Determine the [X, Y] coordinate at the center of the cell enclosing the given text.  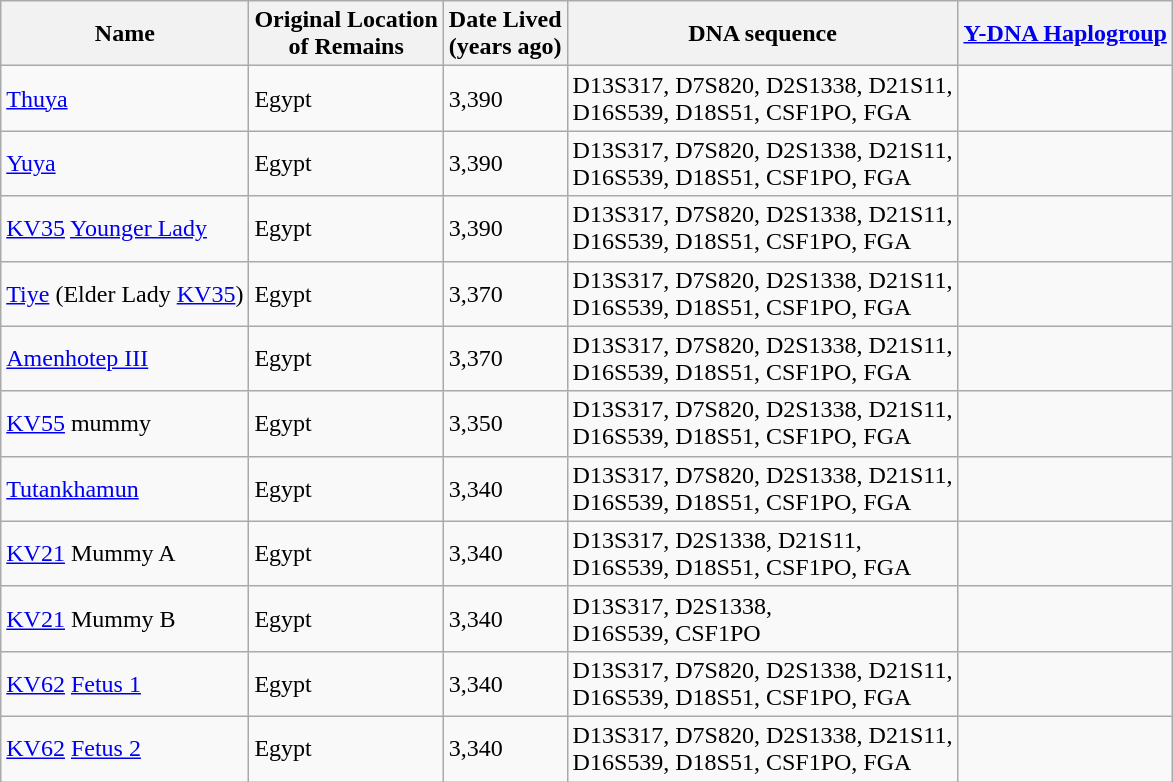
KV21 Mummy A [125, 554]
Tutankhamun [125, 488]
Y-DNA Haplogroup [1065, 34]
KV21 Mummy B [125, 618]
Amenhotep III [125, 358]
Yuya [125, 164]
KV62 Fetus 1 [125, 684]
KV35 Younger Lady [125, 228]
Tiye (Elder Lady KV35) [125, 294]
KV55 mummy [125, 424]
D13S317, D2S1338, D21S11,D16S539, D18S51, CSF1PO, FGA [762, 554]
Name [125, 34]
Original Locationof Remains [346, 34]
KV62 Fetus 2 [125, 748]
D13S317, D2S1338,D16S539, CSF1PO [762, 618]
3,350 [505, 424]
Date Lived(years ago) [505, 34]
Thuya [125, 98]
DNA sequence [762, 34]
